Find where the given text appears and provide that cell's center as (X, Y) coordinate. 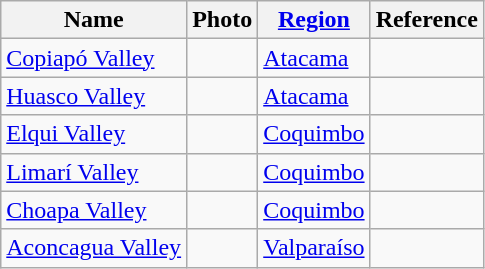
Aconcagua Valley (94, 248)
Reference (426, 20)
Copiapó Valley (94, 58)
Elqui Valley (94, 134)
Limarí Valley (94, 172)
Valparaíso (314, 248)
Photo (222, 20)
Region (314, 20)
Huasco Valley (94, 96)
Name (94, 20)
Choapa Valley (94, 210)
